Return (X, Y) of the center of cell containing provided text 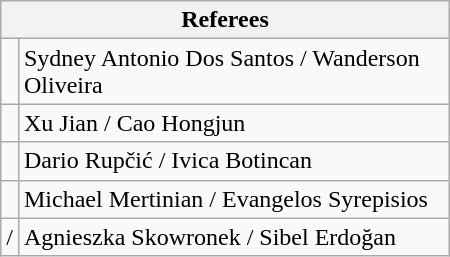
Sydney Antonio Dos Santos / Wanderson Oliveira (234, 72)
Agnieszka Skowronek / Sibel Erdoğan (234, 237)
Dario Rupčić / Ivica Botincan (234, 161)
/ (10, 237)
Referees (225, 20)
Michael Mertinian / Evangelos Syrepisios (234, 199)
Xu Jian / Cao Hongjun (234, 123)
